Find where the given text appears and provide that cell's center as (x, y) coordinate. 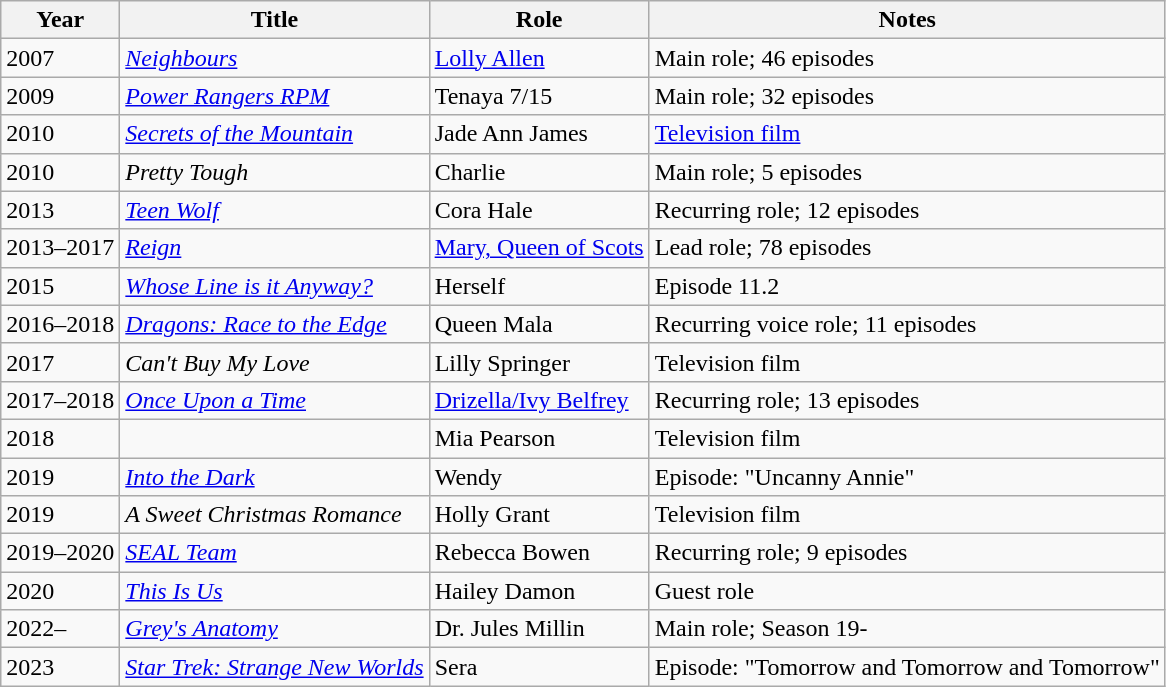
Notes (907, 20)
This Is Us (274, 591)
Cora Hale (539, 210)
2007 (60, 58)
Main role; 5 episodes (907, 172)
Recurring voice role; 11 episodes (907, 324)
2019–2020 (60, 553)
Main role; 32 episodes (907, 96)
Queen Mala (539, 324)
Neighbours (274, 58)
Can't Buy My Love (274, 362)
2017 (60, 362)
Lilly Springer (539, 362)
Title (274, 20)
2016–2018 (60, 324)
Tenaya 7/15 (539, 96)
Episode: "Tomorrow and Tomorrow and Tomorrow" (907, 667)
Rebecca Bowen (539, 553)
Once Upon a Time (274, 400)
Mia Pearson (539, 438)
Recurring role; 13 episodes (907, 400)
Main role; Season 19- (907, 629)
Episode: "Uncanny Annie" (907, 477)
Power Rangers RPM (274, 96)
2023 (60, 667)
A Sweet Christmas Romance (274, 515)
Star Trek: Strange New Worlds (274, 667)
Herself (539, 286)
SEAL Team (274, 553)
Main role; 46 episodes (907, 58)
2020 (60, 591)
Lolly Allen (539, 58)
Reign (274, 248)
2022– (60, 629)
2018 (60, 438)
Guest role (907, 591)
Dr. Jules Millin (539, 629)
2013 (60, 210)
2017–2018 (60, 400)
Sera (539, 667)
Teen Wolf (274, 210)
2015 (60, 286)
Drizella/Ivy Belfrey (539, 400)
Recurring role; 9 episodes (907, 553)
Lead role; 78 episodes (907, 248)
2009 (60, 96)
Whose Line is it Anyway? (274, 286)
Wendy (539, 477)
Year (60, 20)
2013–2017 (60, 248)
Mary, Queen of Scots (539, 248)
Hailey Damon (539, 591)
Role (539, 20)
Grey's Anatomy (274, 629)
Pretty Tough (274, 172)
Dragons: Race to the Edge (274, 324)
Secrets of the Mountain (274, 134)
Charlie (539, 172)
Jade Ann James (539, 134)
Into the Dark (274, 477)
Holly Grant (539, 515)
Recurring role; 12 episodes (907, 210)
Episode 11.2 (907, 286)
